Return (x, y) of the center of cell containing provided text 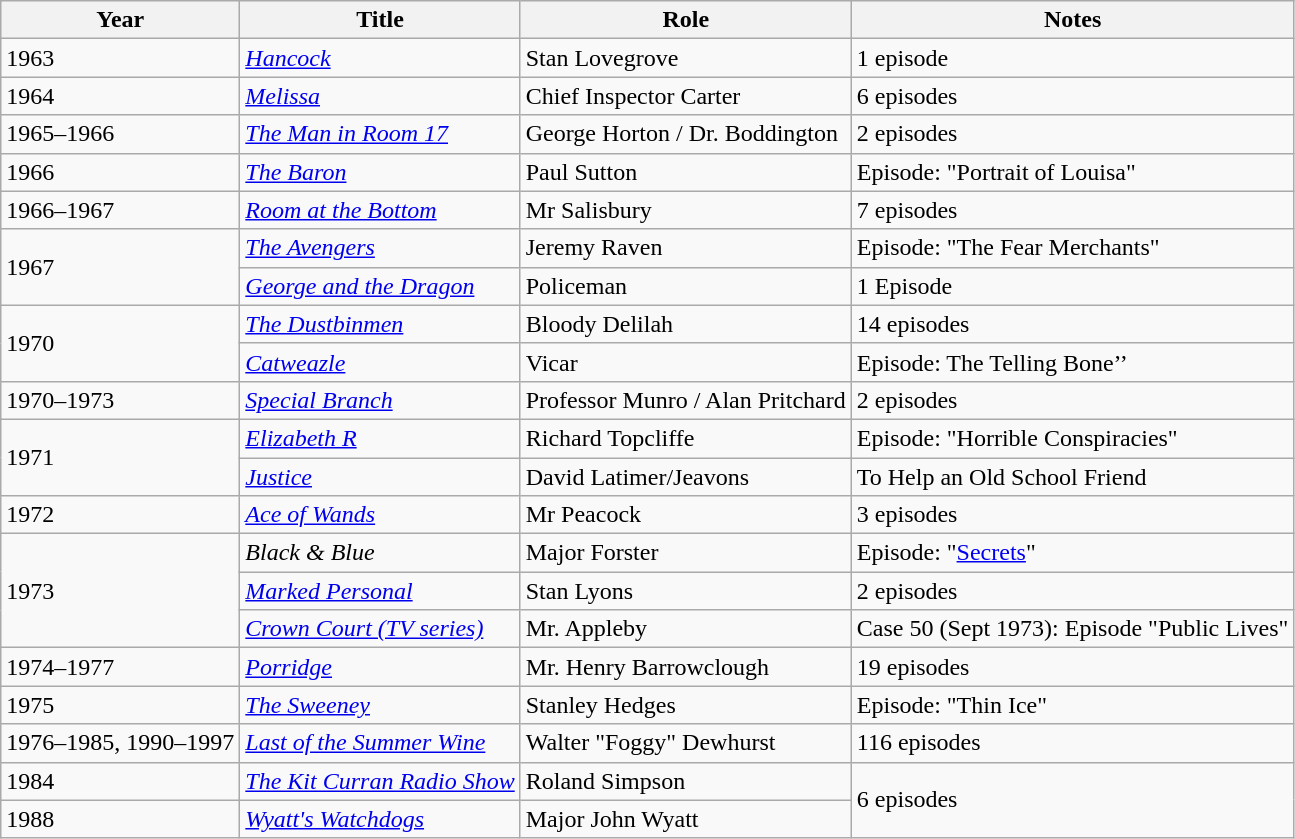
1976–1985, 1990–1997 (120, 743)
Title (380, 20)
Episode: The Telling Bone’’ (1072, 362)
1984 (120, 781)
Richard Topcliffe (686, 438)
1970 (120, 343)
Policeman (686, 286)
14 episodes (1072, 324)
Year (120, 20)
Stan Lyons (686, 591)
1974–1977 (120, 667)
Episode: "Horrible Conspiracies" (1072, 438)
1967 (120, 267)
George and the Dragon (380, 286)
1 Episode (1072, 286)
David Latimer/Jeavons (686, 477)
Chief Inspector Carter (686, 96)
1965–1966 (120, 134)
Elizabeth R (380, 438)
Notes (1072, 20)
Stanley Hedges (686, 705)
Mr Salisbury (686, 210)
Melissa (380, 96)
George Horton / Dr. Boddington (686, 134)
Episode: "Thin Ice" (1072, 705)
1973 (120, 591)
1 episode (1072, 58)
The Dustbinmen (380, 324)
1975 (120, 705)
Mr Peacock (686, 515)
1966–1967 (120, 210)
Major Forster (686, 553)
Episode: "Portrait of Louisa" (1072, 172)
Marked Personal (380, 591)
Role (686, 20)
1964 (120, 96)
Major John Wyatt (686, 819)
Justice (380, 477)
Bloody Delilah (686, 324)
The Sweeney (380, 705)
Vicar (686, 362)
Paul Sutton (686, 172)
1971 (120, 457)
Professor Munro / Alan Pritchard (686, 400)
Episode: "The Fear Merchants" (1072, 248)
Black & Blue (380, 553)
Crown Court (TV series) (380, 629)
The Man in Room 17 (380, 134)
Roland Simpson (686, 781)
19 episodes (1072, 667)
To Help an Old School Friend (1072, 477)
Ace of Wands (380, 515)
1988 (120, 819)
Mr. Appleby (686, 629)
3 episodes (1072, 515)
1970–1973 (120, 400)
Porridge (380, 667)
Special Branch (380, 400)
Mr. Henry Barrowclough (686, 667)
1963 (120, 58)
Room at the Bottom (380, 210)
Jeremy Raven (686, 248)
Wyatt's Watchdogs (380, 819)
The Kit Curran Radio Show (380, 781)
116 episodes (1072, 743)
Hancock (380, 58)
Walter "Foggy" Dewhurst (686, 743)
The Baron (380, 172)
1972 (120, 515)
Episode: "Secrets" (1072, 553)
Case 50 (Sept 1973): Episode "Public Lives" (1072, 629)
1966 (120, 172)
The Avengers (380, 248)
7 episodes (1072, 210)
Catweazle (380, 362)
Stan Lovegrove (686, 58)
Last of the Summer Wine (380, 743)
